Locate the cell with the specified text and output its (x, y) center coordinate. 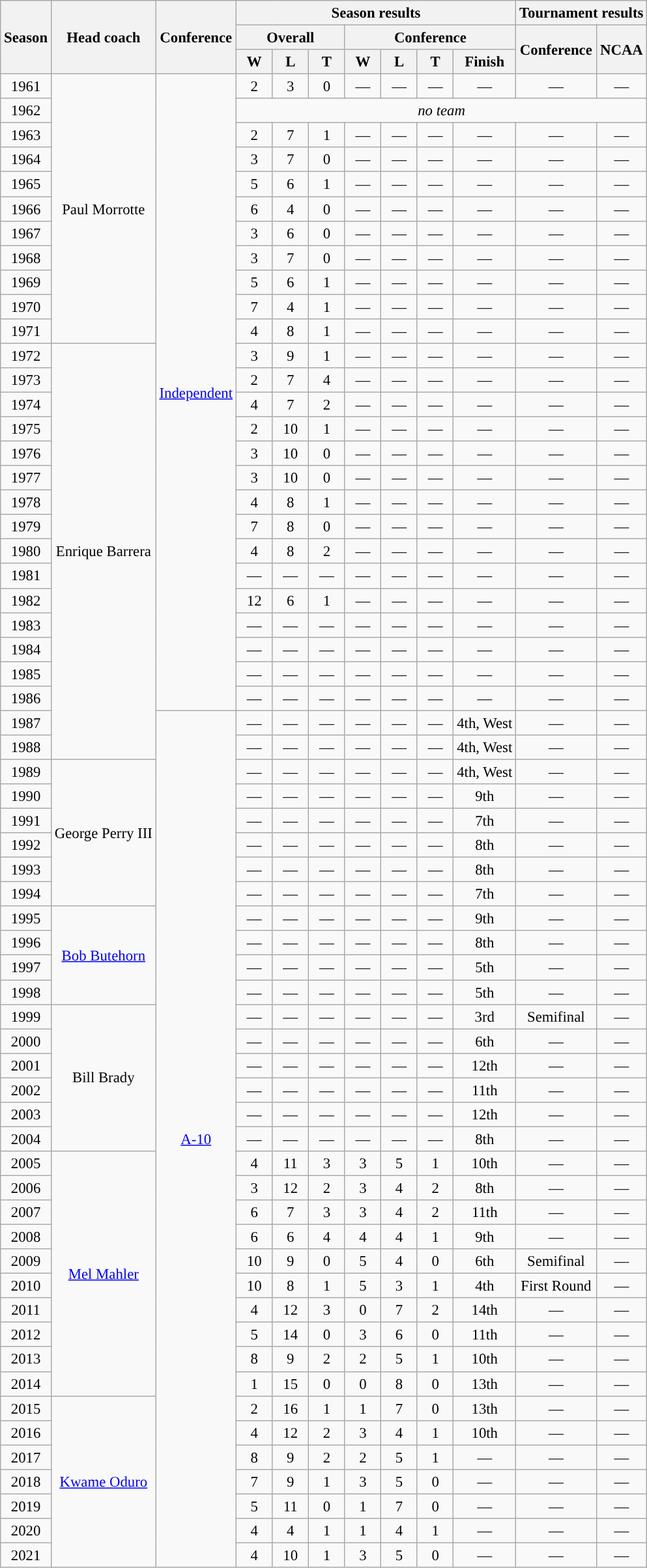
1997 (26, 968)
2006 (26, 1188)
3rd (485, 1016)
2021 (26, 1555)
1987 (26, 723)
2010 (26, 1286)
2012 (26, 1335)
2000 (26, 1041)
16 (291, 1408)
2001 (26, 1065)
1976 (26, 454)
Bill Brady (103, 1078)
14 (291, 1335)
Independent (195, 392)
1993 (26, 870)
1961 (26, 87)
1971 (26, 331)
1964 (26, 160)
Mel Mahler (103, 1274)
1968 (26, 258)
Kwame Oduro (103, 1482)
1979 (26, 527)
2011 (26, 1310)
14th (485, 1310)
Head coach (103, 38)
1966 (26, 209)
1984 (26, 649)
George Perry III (103, 833)
15 (291, 1384)
1983 (26, 625)
First Round (556, 1286)
2016 (26, 1433)
1974 (26, 404)
1969 (26, 282)
1972 (26, 356)
1965 (26, 184)
Finish (485, 62)
1986 (26, 699)
1963 (26, 135)
2014 (26, 1384)
2018 (26, 1482)
Overall (291, 38)
2005 (26, 1164)
1982 (26, 600)
Paul Morrotte (103, 209)
2003 (26, 1115)
1981 (26, 576)
Season results (375, 13)
2017 (26, 1457)
1985 (26, 674)
1996 (26, 944)
2004 (26, 1139)
1998 (26, 992)
1973 (26, 380)
1994 (26, 894)
1989 (26, 772)
1970 (26, 307)
1988 (26, 748)
1995 (26, 919)
1990 (26, 796)
1975 (26, 429)
1978 (26, 503)
2019 (26, 1506)
1991 (26, 821)
2008 (26, 1237)
2015 (26, 1408)
1967 (26, 233)
A-10 (195, 1139)
no team (441, 111)
1999 (26, 1016)
Season (26, 38)
1977 (26, 478)
2002 (26, 1090)
2020 (26, 1531)
2009 (26, 1261)
Bob Butehorn (103, 955)
1980 (26, 552)
Tournament results (581, 13)
Enrique Barrera (103, 551)
2007 (26, 1212)
1992 (26, 845)
4th (485, 1286)
2013 (26, 1360)
NCAA (622, 49)
1962 (26, 111)
